For the text-containing cell, return its midpoint in (X, Y) coordinate format. 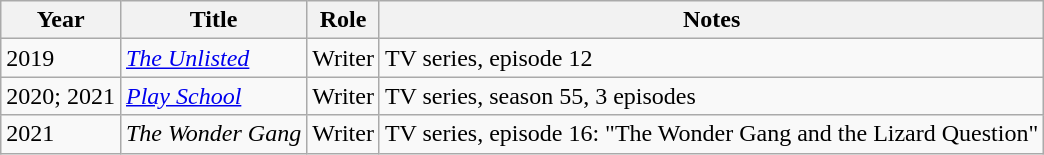
Title (213, 20)
TV series, season 55, 3 episodes (711, 96)
The Wonder Gang (213, 134)
Notes (711, 20)
The Unlisted (213, 58)
Play School (213, 96)
Year (61, 20)
TV series, episode 12 (711, 58)
Role (344, 20)
2020; 2021 (61, 96)
TV series, episode 16: "The Wonder Gang and the Lizard Question" (711, 134)
2019 (61, 58)
2021 (61, 134)
